Determine the [x, y] coordinate at the center of the cell enclosing the given text.  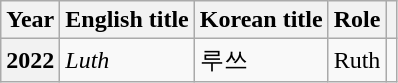
2022 [30, 60]
Year [30, 20]
Ruth [357, 60]
Luth [127, 60]
루쓰 [261, 60]
English title [127, 20]
Korean title [261, 20]
Role [357, 20]
